Determine the [X, Y] coordinate at the center of the cell enclosing the given text.  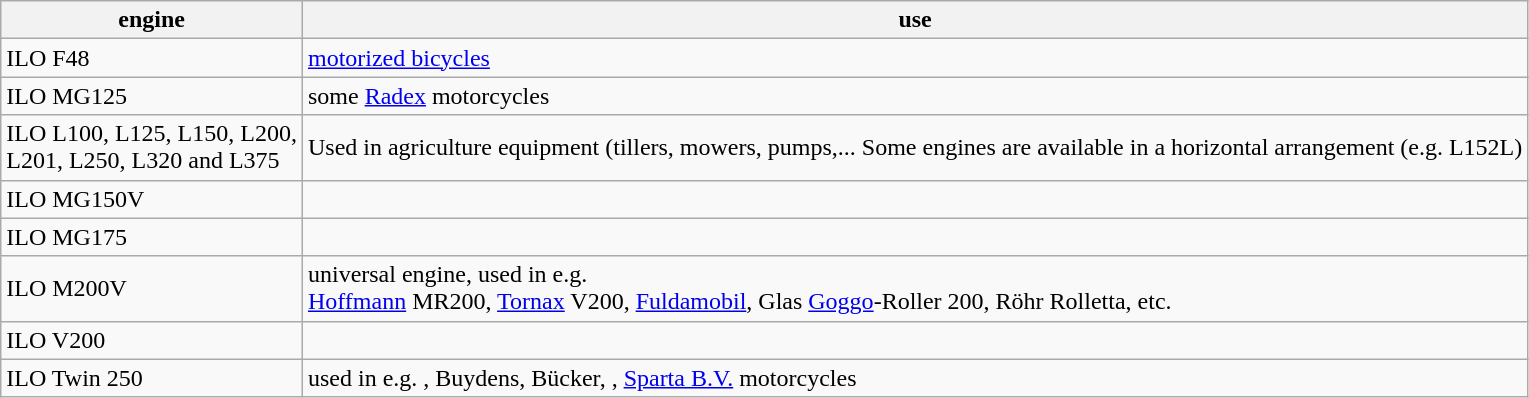
some Radex motorcycles [914, 96]
motorized bicycles [914, 58]
ILO F48 [152, 58]
ILO MG175 [152, 237]
ILO MG125 [152, 96]
Used in agriculture equipment (tillers, mowers, pumps,... Some engines are available in a horizontal arrangement (e.g. L152L) [914, 148]
ILO MG150V [152, 199]
engine [152, 20]
ILO M200V [152, 288]
used in e.g. , Buydens, Bücker, , Sparta B.V. motorcycles [914, 378]
ILO V200 [152, 340]
use [914, 20]
ILO Twin 250 [152, 378]
ILO L100, L125, L150, L200, L201, L250, L320 and L375 [152, 148]
universal engine, used in e.g. Hoffmann MR200, Tornax V200, Fuldamobil, Glas Goggo-Roller 200, Röhr Rolletta, etc. [914, 288]
